Locate the cell with the specified text and output its [x, y] center coordinate. 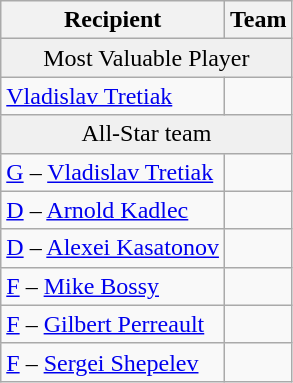
Team [258, 20]
D – Arnold Kadlec [113, 210]
G – Vladislav Tretiak [113, 172]
F – Sergei Shepelev [113, 362]
Vladislav Tretiak [113, 96]
Most Valuable Player [146, 58]
D – Alexei Kasatonov [113, 248]
All-Star team [146, 134]
Recipient [113, 20]
F – Gilbert Perreault [113, 324]
F – Mike Bossy [113, 286]
